For the text-containing cell, return its midpoint in [x, y] coordinate format. 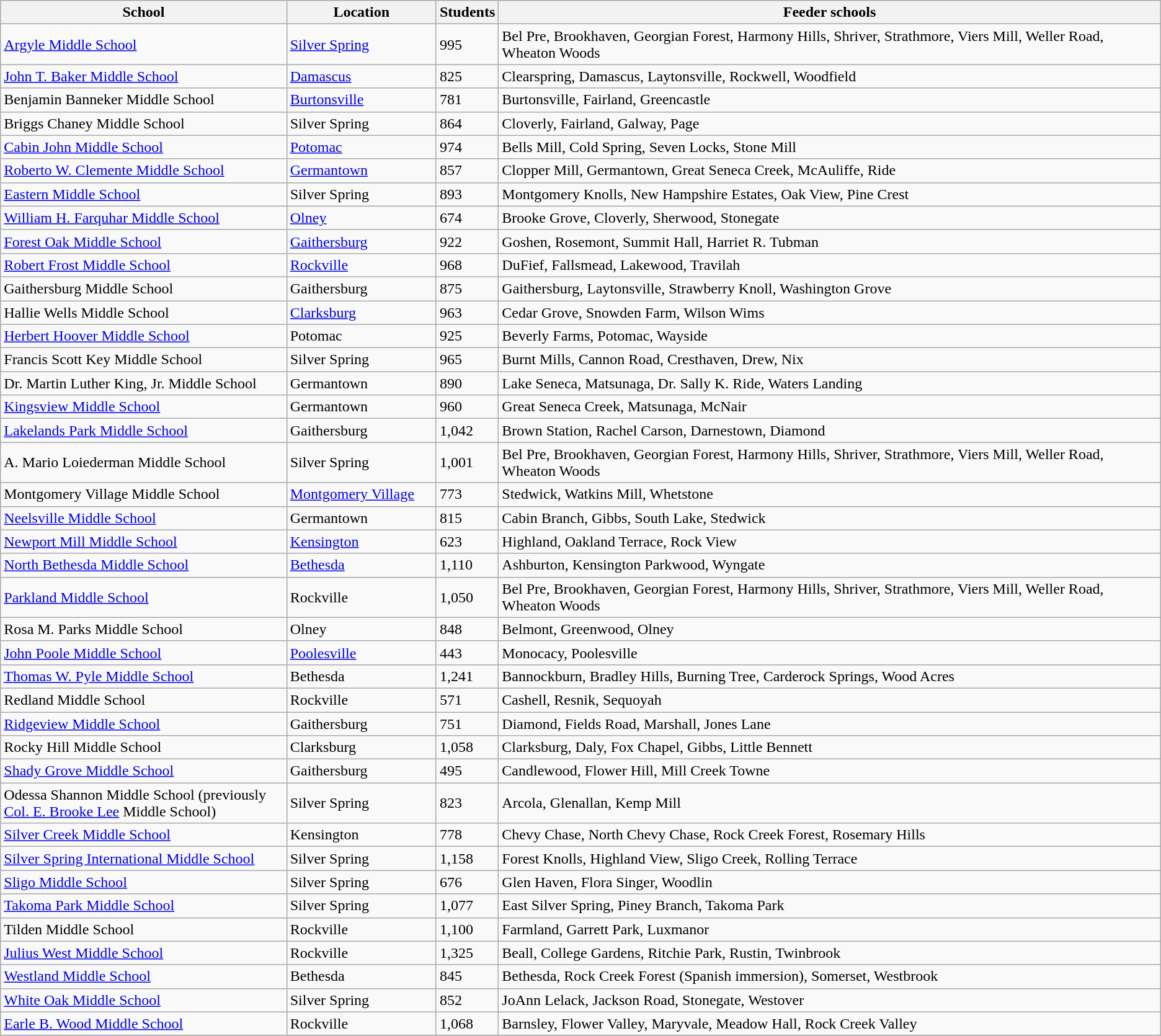
960 [467, 407]
1,042 [467, 431]
Redland Middle School [144, 700]
Burtonsville [361, 100]
Brooke Grove, Cloverly, Sherwood, Stonegate [830, 218]
Glen Haven, Flora Singer, Woodlin [830, 882]
Cloverly, Fairland, Galway, Page [830, 123]
Kingsview Middle School [144, 407]
Monocacy, Poolesville [830, 653]
Gaithersburg Middle School [144, 288]
778 [467, 835]
963 [467, 312]
Location [361, 12]
1,058 [467, 748]
Farmland, Garrett Park, Luxmanor [830, 929]
890 [467, 383]
Rosa M. Parks Middle School [144, 629]
Earle B. Wood Middle School [144, 1024]
White Oak Middle School [144, 1000]
857 [467, 171]
Gaithersburg, Laytonsville, Strawberry Knoll, Washington Grove [830, 288]
1,068 [467, 1024]
875 [467, 288]
Montgomery Village Middle School [144, 494]
773 [467, 494]
Ridgeview Middle School [144, 724]
Burnt Mills, Cannon Road, Cresthaven, Drew, Nix [830, 360]
East Silver Spring, Piney Branch, Takoma Park [830, 906]
Burtonsville, Fairland, Greencastle [830, 100]
Silver Spring International Middle School [144, 859]
Bells Mill, Cold Spring, Seven Locks, Stone Mill [830, 147]
968 [467, 265]
845 [467, 976]
Forest Oak Middle School [144, 241]
Thomas W. Pyle Middle School [144, 676]
Eastern Middle School [144, 194]
1,158 [467, 859]
922 [467, 241]
Silver Creek Middle School [144, 835]
1,001 [467, 463]
995 [467, 45]
Sligo Middle School [144, 882]
Lakelands Park Middle School [144, 431]
JoAnn Lelack, Jackson Road, Stonegate, Westover [830, 1000]
623 [467, 542]
Benjamin Banneker Middle School [144, 100]
Newport Mill Middle School [144, 542]
Montgomery Village [361, 494]
Lake Seneca, Matsunaga, Dr. Sally K. Ride, Waters Landing [830, 383]
Cedar Grove, Snowden Farm, Wilson Wims [830, 312]
A. Mario Loiederman Middle School [144, 463]
Highland, Oakland Terrace, Rock View [830, 542]
Bethesda, Rock Creek Forest (Spanish immersion), Somerset, Westbrook [830, 976]
Neelsville Middle School [144, 518]
Arcola, Glenallan, Kemp Mill [830, 803]
Chevy Chase, North Chevy Chase, Rock Creek Forest, Rosemary Hills [830, 835]
Candlewood, Flower Hill, Mill Creek Towne [830, 771]
965 [467, 360]
Odessa Shannon Middle School (previously Col. E. Brooke Lee Middle School) [144, 803]
Francis Scott Key Middle School [144, 360]
751 [467, 724]
Stedwick, Watkins Mill, Whetstone [830, 494]
1,241 [467, 676]
Roberto W. Clemente Middle School [144, 171]
571 [467, 700]
Students [467, 12]
495 [467, 771]
Cabin John Middle School [144, 147]
Beverly Farms, Potomac, Wayside [830, 336]
Rocky Hill Middle School [144, 748]
974 [467, 147]
1,110 [467, 565]
Beall, College Gardens, Ritchie Park, Rustin, Twinbrook [830, 953]
815 [467, 518]
1,050 [467, 597]
Clopper Mill, Germantown, Great Seneca Creek, McAuliffe, Ride [830, 171]
Goshen, Rosemont, Summit Hall, Harriet R. Tubman [830, 241]
Hallie Wells Middle School [144, 312]
North Bethesda Middle School [144, 565]
John T. Baker Middle School [144, 76]
Briggs Chaney Middle School [144, 123]
Herbert Hoover Middle School [144, 336]
DuFief, Fallsmead, Lakewood, Travilah [830, 265]
Dr. Martin Luther King, Jr. Middle School [144, 383]
Parkland Middle School [144, 597]
Argyle Middle School [144, 45]
1,100 [467, 929]
Bannockburn, Bradley Hills, Burning Tree, Carderock Springs, Wood Acres [830, 676]
Takoma Park Middle School [144, 906]
893 [467, 194]
674 [467, 218]
1,325 [467, 953]
Clearspring, Damascus, Laytonsville, Rockwell, Woodfield [830, 76]
Forest Knolls, Highland View, Sligo Creek, Rolling Terrace [830, 859]
Montgomery Knolls, New Hampshire Estates, Oak View, Pine Crest [830, 194]
Feeder schools [830, 12]
Diamond, Fields Road, Marshall, Jones Lane [830, 724]
Belmont, Greenwood, Olney [830, 629]
Damascus [361, 76]
William H. Farquhar Middle School [144, 218]
School [144, 12]
Tilden Middle School [144, 929]
Brown Station, Rachel Carson, Darnestown, Diamond [830, 431]
Cashell, Resnik, Sequoyah [830, 700]
443 [467, 653]
848 [467, 629]
825 [467, 76]
676 [467, 882]
Great Seneca Creek, Matsunaga, McNair [830, 407]
Barnsley, Flower Valley, Maryvale, Meadow Hall, Rock Creek Valley [830, 1024]
Julius West Middle School [144, 953]
Clarksburg, Daly, Fox Chapel, Gibbs, Little Bennett [830, 748]
Poolesville [361, 653]
Ashburton, Kensington Parkwood, Wyngate [830, 565]
925 [467, 336]
Cabin Branch, Gibbs, South Lake, Stedwick [830, 518]
Westland Middle School [144, 976]
864 [467, 123]
Shady Grove Middle School [144, 771]
823 [467, 803]
781 [467, 100]
Robert Frost Middle School [144, 265]
John Poole Middle School [144, 653]
1,077 [467, 906]
852 [467, 1000]
